Detect which cell encompasses the target text, then output its [X, Y] center coordinate. 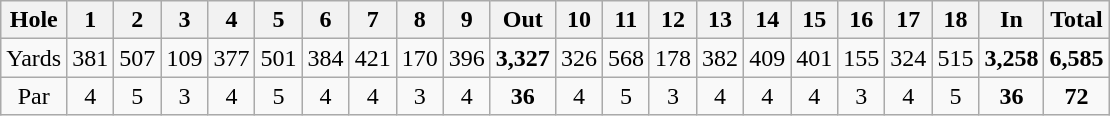
382 [720, 58]
2 [138, 20]
401 [814, 58]
170 [420, 58]
13 [720, 20]
Hole [34, 20]
326 [578, 58]
16 [862, 20]
507 [138, 58]
381 [90, 58]
Par [34, 96]
1 [90, 20]
10 [578, 20]
109 [184, 58]
72 [1076, 96]
377 [232, 58]
Yards [34, 58]
14 [768, 20]
9 [466, 20]
324 [908, 58]
12 [672, 20]
568 [626, 58]
15 [814, 20]
3,258 [1012, 58]
6 [326, 20]
384 [326, 58]
In [1012, 20]
155 [862, 58]
Out [522, 20]
6,585 [1076, 58]
Total [1076, 20]
18 [956, 20]
8 [420, 20]
11 [626, 20]
17 [908, 20]
3,327 [522, 58]
409 [768, 58]
396 [466, 58]
421 [372, 58]
7 [372, 20]
515 [956, 58]
178 [672, 58]
501 [278, 58]
